Locate the cell with the specified text and output its [x, y] center coordinate. 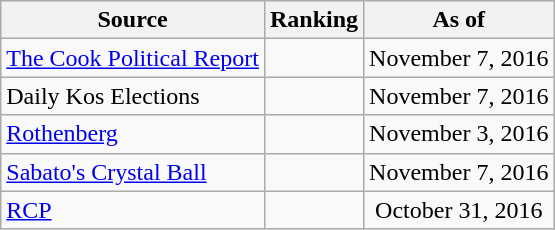
RCP [133, 210]
November 3, 2016 [459, 134]
Source [133, 20]
As of [459, 20]
Daily Kos Elections [133, 96]
Ranking [314, 20]
Rothenberg [133, 134]
Sabato's Crystal Ball [133, 172]
The Cook Political Report [133, 58]
October 31, 2016 [459, 210]
